Return [x, y] of the center of cell containing provided text 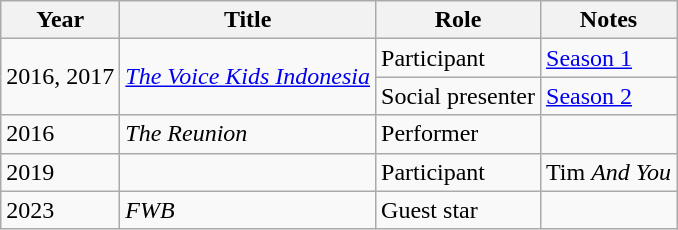
Season 1 [609, 58]
Guest star [458, 210]
The Reunion [248, 134]
Year [60, 20]
2016, 2017 [60, 77]
Role [458, 20]
FWB [248, 210]
The Voice Kids Indonesia [248, 77]
Title [248, 20]
2023 [60, 210]
Notes [609, 20]
Season 2 [609, 96]
Performer [458, 134]
Tim And You [609, 172]
2016 [60, 134]
2019 [60, 172]
Social presenter [458, 96]
